Identify which cell holds the provided text, then report its [x, y] central coordinate. 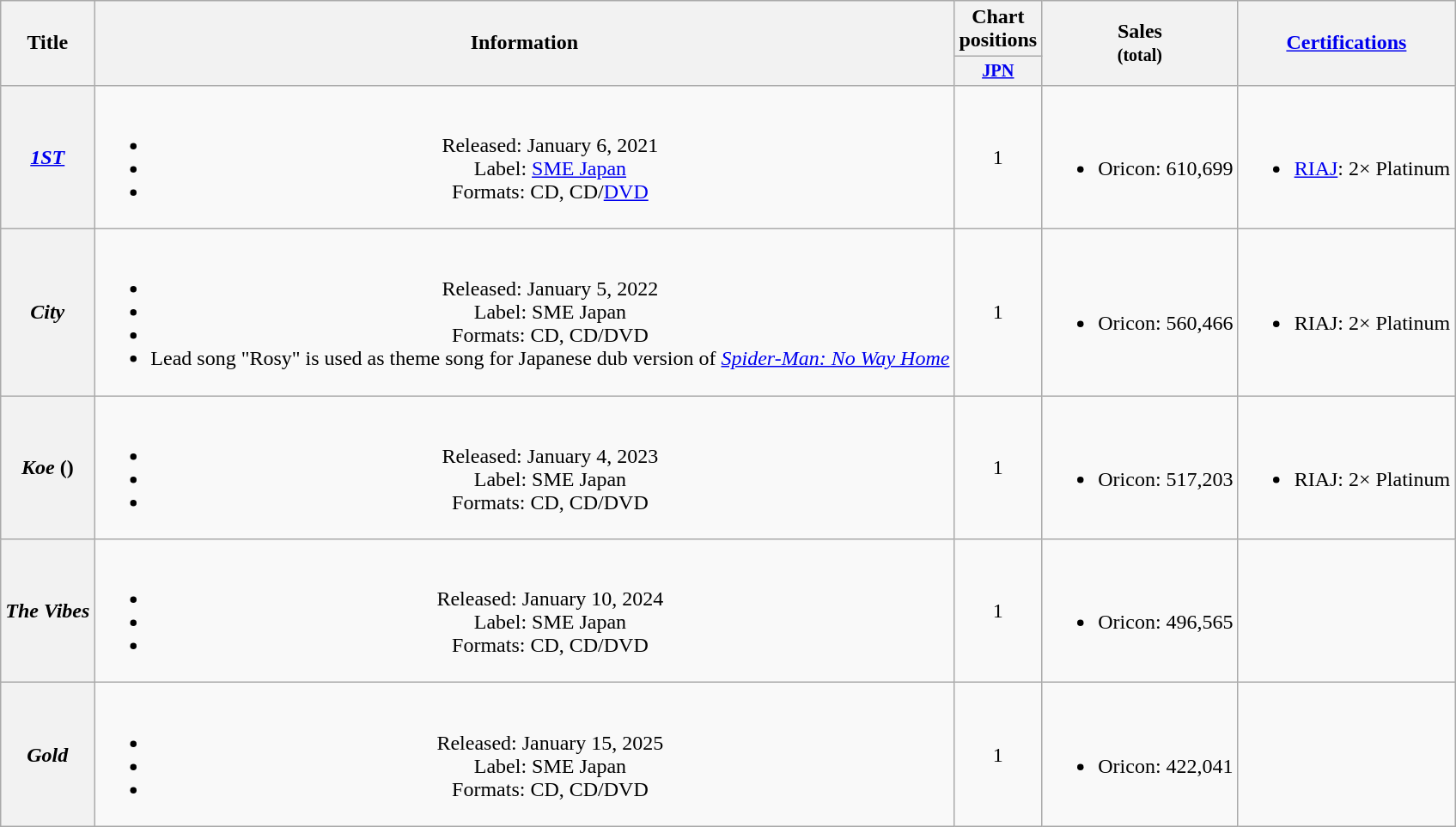
City [48, 313]
The Vibes [48, 611]
Sales(total) [1140, 43]
1ST [48, 156]
Oricon: 496,565 [1140, 611]
Released: January 10, 2024Label: SME JapanFormats: CD, CD/DVD [524, 611]
Released: January 6, 2021Label: SME JapanFormats: CD, CD/DVD [524, 156]
Oricon: 560,466 [1140, 313]
Koe () [48, 467]
Oricon: 517,203 [1140, 467]
Certifications [1347, 43]
Title [48, 43]
Oricon: 610,699 [1140, 156]
Released: January 4, 2023Label: SME JapanFormats: CD, CD/DVD [524, 467]
Gold [48, 754]
Information [524, 43]
Oricon: 422,041 [1140, 754]
JPN [998, 71]
Released: January 15, 2025Label: SME JapanFormats: CD, CD/DVD [524, 754]
Chart positions [998, 29]
